Pinpoint the cell where the given text exists, returning its [x, y] midpoint coordinate. 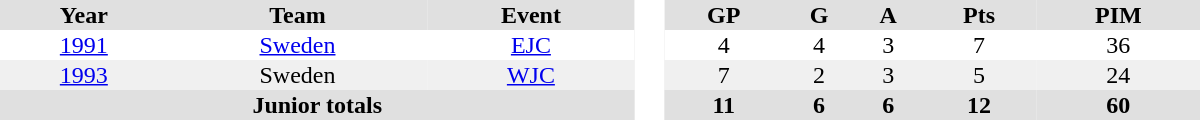
Team [298, 15]
12 [980, 105]
G [818, 15]
1993 [84, 75]
A [888, 15]
Junior totals [317, 105]
2 [818, 75]
1991 [84, 45]
Year [84, 15]
36 [1118, 45]
Pts [980, 15]
11 [724, 105]
5 [980, 75]
WJC [530, 75]
24 [1118, 75]
PIM [1118, 15]
GP [724, 15]
60 [1118, 105]
Event [530, 15]
EJC [530, 45]
